From the cell containing the given text, extract its center point as (x, y) coordinate. 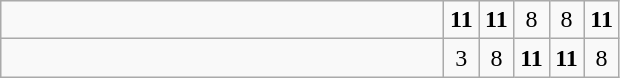
3 (462, 58)
